Locate the cell with the specified text and output its [x, y] center coordinate. 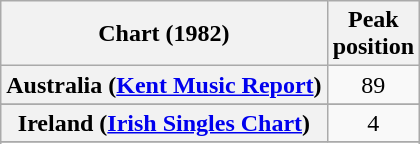
4 [373, 123]
Chart (1982) [164, 34]
Peakposition [373, 34]
Ireland (Irish Singles Chart) [164, 123]
89 [373, 85]
Australia (Kent Music Report) [164, 85]
